Output the (X, Y) coordinate of the center of the cell containing the given text.  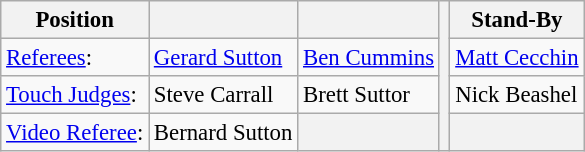
Bernard Sutton (224, 133)
Touch Judges: (75, 95)
Steve Carrall (224, 95)
Gerard Sutton (224, 58)
Position (75, 20)
Referees: (75, 58)
Stand-By (517, 20)
Matt Cecchin (517, 58)
Brett Suttor (369, 95)
Nick Beashel (517, 95)
Ben Cummins (369, 58)
Video Referee: (75, 133)
